Identify which cell holds the provided text, then report its (x, y) central coordinate. 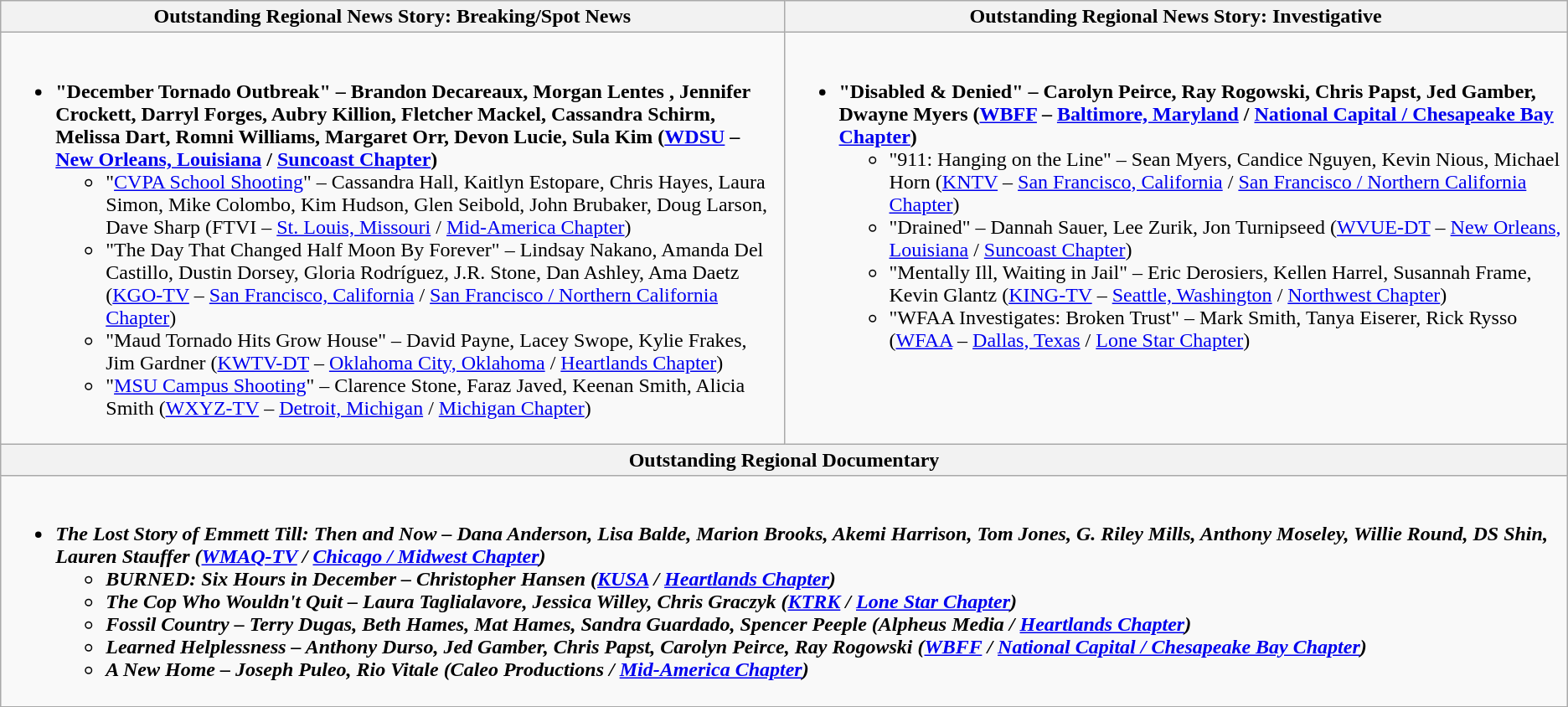
Outstanding Regional News Story: Investigative (1176, 17)
Outstanding Regional Documentary (784, 460)
Outstanding Regional News Story: Breaking/Spot News (392, 17)
